Detect which cell encompasses the target text, then output its [X, Y] center coordinate. 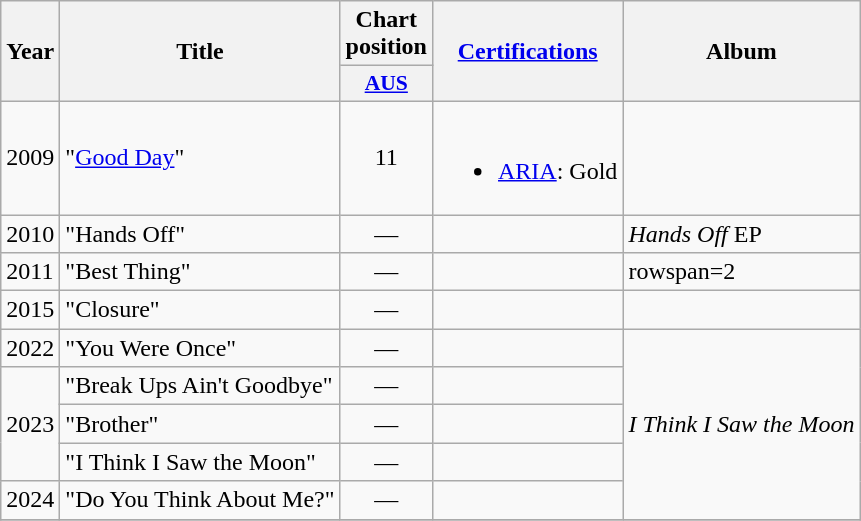
"Do You Think About Me?" [200, 500]
"I Think I Saw the Moon" [200, 462]
I Think I Saw the Moon [742, 424]
"You Were Once" [200, 348]
Album [742, 52]
Year [30, 52]
2022 [30, 348]
Chart position [386, 34]
"Closure" [200, 310]
2024 [30, 500]
AUS [386, 84]
2023 [30, 424]
"Good Day" [200, 158]
rowspan=2 [742, 272]
"Hands Off" [200, 233]
Certifications [527, 52]
"Brother" [200, 424]
"Best Thing" [200, 272]
"Break Ups Ain't Goodbye" [200, 386]
2011 [30, 272]
ARIA: Gold [527, 158]
2015 [30, 310]
Hands Off EP [742, 233]
2010 [30, 233]
2009 [30, 158]
Title [200, 52]
11 [386, 158]
